Search for the cell housing the specified text and yield its (X, Y) center coordinate. 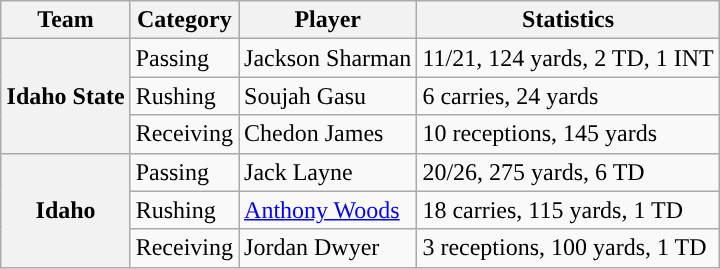
6 carries, 24 yards (568, 96)
Soujah Gasu (328, 96)
Statistics (568, 20)
Player (328, 20)
Chedon James (328, 134)
Idaho (66, 210)
Anthony Woods (328, 210)
Category (184, 20)
20/26, 275 yards, 6 TD (568, 172)
10 receptions, 145 yards (568, 134)
Team (66, 20)
11/21, 124 yards, 2 TD, 1 INT (568, 58)
Jackson Sharman (328, 58)
Jack Layne (328, 172)
3 receptions, 100 yards, 1 TD (568, 248)
Jordan Dwyer (328, 248)
18 carries, 115 yards, 1 TD (568, 210)
Idaho State (66, 96)
